Determine the (X, Y) coordinate at the center of the cell enclosing the given text.  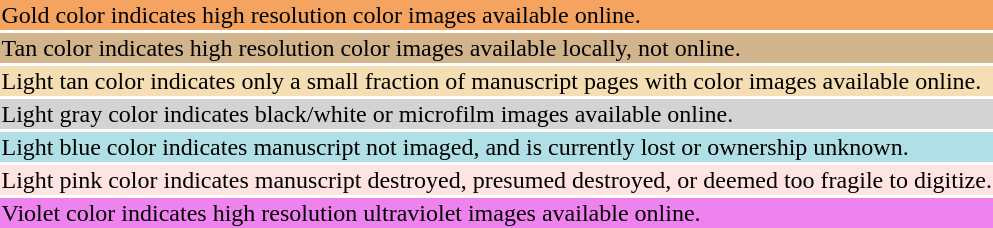
Light tan color indicates only a small fraction of manuscript pages with color images available online. (496, 81)
Violet color indicates high resolution ultraviolet images available online. (496, 213)
Tan color indicates high resolution color images available locally, not online. (496, 48)
Light pink color indicates manuscript destroyed, presumed destroyed, or deemed too fragile to digitize. (496, 180)
Light gray color indicates black/white or microfilm images available online. (496, 114)
Light blue color indicates manuscript not imaged, and is currently lost or ownership unknown. (496, 147)
Gold color indicates high resolution color images available online. (496, 15)
